For the text-containing cell, return its midpoint in [x, y] coordinate format. 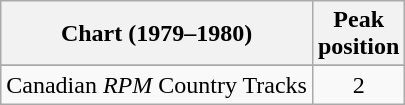
Canadian RPM Country Tracks [157, 85]
Peakposition [358, 34]
Chart (1979–1980) [157, 34]
2 [358, 85]
